Return the (x, y) coordinate for the center point of the cell that contains the specified text.  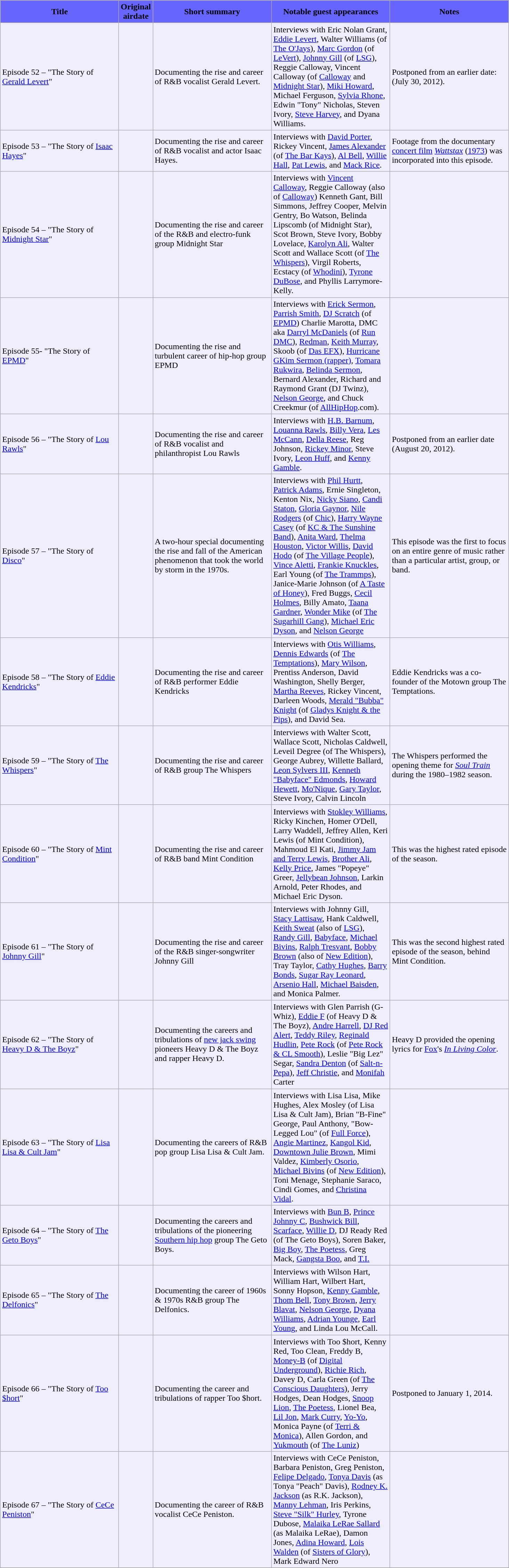
Episode 57 – "The Story of Disco" (60, 556)
Documenting the career of R&B vocalist CeCe Peniston. (212, 1510)
Original airdate (136, 12)
Episode 66 – "The Story of Too $hort" (60, 1393)
Episode 53 – "The Story of Isaac Hayes" (60, 151)
Documenting the rise and career of R&B vocalist Gerald Levert. (212, 77)
Documenting the rise and career of R&B vocalist and actor Isaac Hayes. (212, 151)
Documenting the rise and career of R&B vocalist and philanthropist Lou Rawls (212, 444)
Documenting the rise and career of R&B group The Whispers (212, 765)
Postponed from an earlier date: (July 30, 2012). (449, 77)
Episode 52 – "The Story of Gerald Levert" (60, 77)
Documenting the rise and career of R&B band Mint Condition (212, 853)
This was the second highest rated episode of the season, behind Mint Condition. (449, 951)
Documenting the rise and career of R&B performer Eddie Kendricks (212, 682)
Heavy D provided the opening lyrics for Fox's In Living Color. (449, 1044)
Episode 59 – "The Story of The Whispers" (60, 765)
Documenting the careers and tribulations of new jack swing pioneers Heavy D & The Boyz and rapper Heavy D. (212, 1044)
A two-hour special documenting the rise and fall of the American phenomenon that took the world by storm in the 1970s. (212, 556)
Episode 65 – "The Story of The Delfonics" (60, 1300)
Documenting the rise and turbulent career of hip-hop group EPMD (212, 355)
Documenting the rise and career of the R&B singer-songwriter Johnny Gill (212, 951)
Episode 56 – "The Story of Lou Rawls" (60, 444)
Footage from the documentary concert film Wattstax (1973) was incorporated into this episode. (449, 151)
Documenting the careers and tribulations of the pioneering Southern hip hop group The Geto Boys. (212, 1235)
The Whispers performed the opening theme for Soul Train during the 1980–1982 season. (449, 765)
Interviews with H.B. Barnum, Louanna Rawls, Billy Vera, Les McCann, Della Reese, Reg Johnson, Rickey Minor, Steve Ivory, Leon Huff, and Kenny Gamble. (331, 444)
Notes (449, 12)
Episode 60 – "The Story of Mint Condition" (60, 853)
Interviews with David Porter, Rickey Vincent, James Alexander (of The Bar Kays), Al Bell, Willie Hall, Pat Lewis, and Mack Rice. (331, 151)
Title (60, 12)
Episode 64 – "The Story of The Geto Boys" (60, 1235)
Episode 55- "The Story of EPMD" (60, 355)
This episode was the first to focus on an entire genre of music rather than a particular artist, group, or band. (449, 556)
Episode 58 – "The Story of Eddie Kendricks" (60, 682)
This was the highest rated episode of the season. (449, 853)
Episode 67 – "The Story of CeCe Peniston" (60, 1510)
Postponed from an earlier date (August 20, 2012). (449, 444)
Episode 61 – "The Story of Johnny Gill" (60, 951)
Notable guest appearances (331, 12)
Episode 54 – "The Story of Midnight Star" (60, 234)
Documenting the career of 1960s & 1970s R&B group The Delfonics. (212, 1300)
Eddie Kendricks was a co-founder of the Motown group The Temptations. (449, 682)
Episode 62 – "The Story of Heavy D & The Boyz" (60, 1044)
Documenting the careers of R&B pop group Lisa Lisa & Cult Jam. (212, 1147)
Documenting the rise and career of the R&B and electro-funk group Midnight Star (212, 234)
Short summary (212, 12)
Episode 63 – "The Story of Lisa Lisa & Cult Jam" (60, 1147)
Postponed to January 1, 2014. (449, 1393)
Documenting the career and tribulations of rapper Too $hort. (212, 1393)
